For the text-containing cell, return its midpoint in (X, Y) coordinate format. 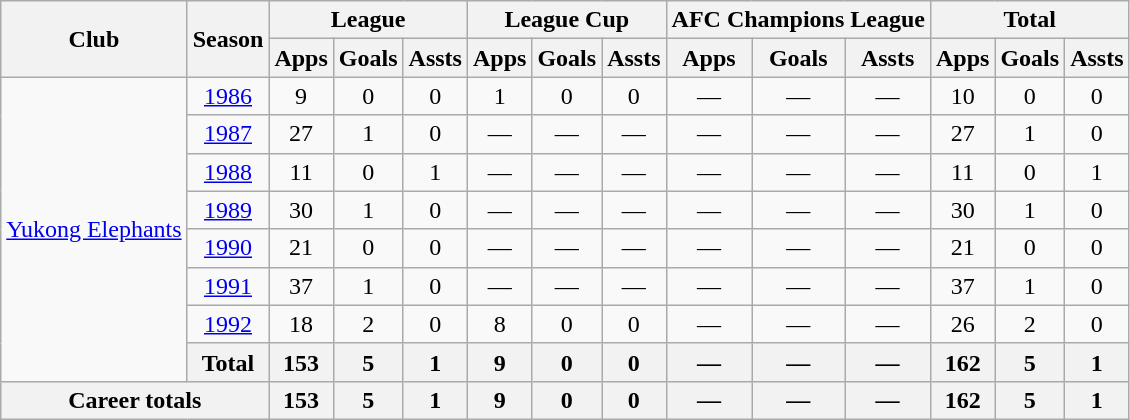
1989 (228, 210)
League (368, 20)
1988 (228, 172)
Career totals (135, 400)
1991 (228, 286)
AFC Champions League (798, 20)
Club (94, 39)
18 (301, 324)
Season (228, 39)
10 (962, 96)
1990 (228, 248)
1986 (228, 96)
26 (962, 324)
1992 (228, 324)
8 (499, 324)
Yukong Elephants (94, 229)
League Cup (566, 20)
1987 (228, 134)
